Provide the (X, Y) coordinate of the cell's center where the given text is located.  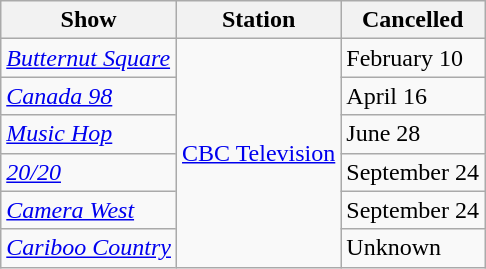
Canada 98 (89, 96)
Cariboo Country (89, 248)
February 10 (413, 58)
April 16 (413, 96)
June 28 (413, 134)
Butternut Square (89, 58)
CBC Television (259, 153)
Station (259, 20)
Cancelled (413, 20)
Show (89, 20)
Camera West (89, 210)
Music Hop (89, 134)
20/20 (89, 172)
Unknown (413, 248)
